For the text-containing cell, return its midpoint in [x, y] coordinate format. 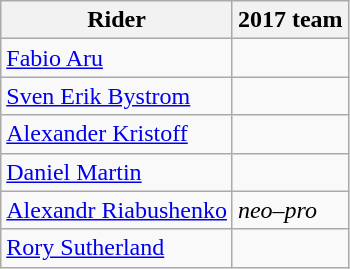
Alexander Kristoff [117, 134]
Rider [117, 20]
2017 team [290, 20]
neo–pro [290, 210]
Daniel Martin [117, 172]
Alexandr Riabushenko [117, 210]
Fabio Aru [117, 58]
Sven Erik Bystrom [117, 96]
Rory Sutherland [117, 248]
